From the cell containing the given text, extract its center point as [X, Y] coordinate. 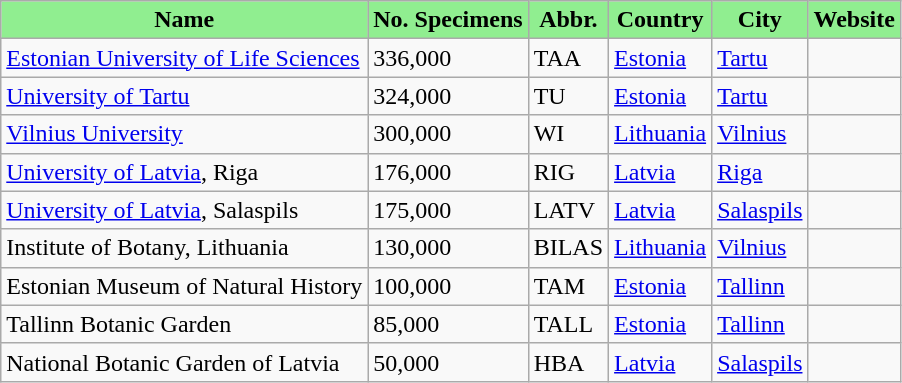
RIG [568, 172]
176,000 [448, 172]
No. Specimens [448, 20]
Name [184, 20]
Estonian University of Life Sciences [184, 58]
Website [854, 20]
336,000 [448, 58]
HBA [568, 362]
City [760, 20]
TU [568, 96]
175,000 [448, 210]
Tallinn Botanic Garden [184, 324]
WI [568, 134]
100,000 [448, 286]
Vilnius University [184, 134]
TAA [568, 58]
University of Latvia, Riga [184, 172]
University of Latvia, Salaspils [184, 210]
LATV [568, 210]
Country [660, 20]
TAM [568, 286]
Estonian Museum of Natural History [184, 286]
324,000 [448, 96]
50,000 [448, 362]
University of Tartu [184, 96]
85,000 [448, 324]
Riga [760, 172]
National Botanic Garden of Latvia [184, 362]
300,000 [448, 134]
130,000 [448, 248]
Institute of Botany, Lithuania [184, 248]
TALL [568, 324]
BILAS [568, 248]
Abbr. [568, 20]
